Find where the given text appears and provide that cell's center as (x, y) coordinate. 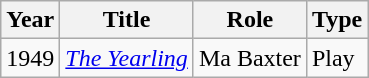
Ma Baxter (250, 58)
Play (336, 58)
Title (127, 20)
The Yearling (127, 58)
Type (336, 20)
Year (30, 20)
1949 (30, 58)
Role (250, 20)
